Return [x, y] of the center of cell containing provided text 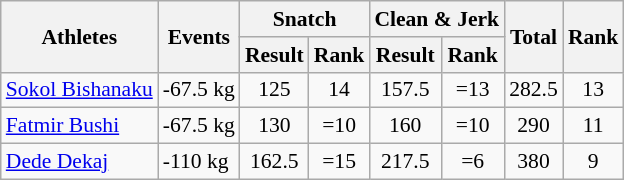
157.5 [405, 90]
Total [534, 36]
=15 [340, 162]
9 [594, 162]
282.5 [534, 90]
Dede Dekaj [80, 162]
13 [594, 90]
290 [534, 126]
=6 [472, 162]
160 [405, 126]
130 [274, 126]
Clean & Jerk [436, 19]
162.5 [274, 162]
Fatmir Bushi [80, 126]
11 [594, 126]
Sokol Bishanaku [80, 90]
380 [534, 162]
Events [199, 36]
Athletes [80, 36]
14 [340, 90]
=13 [472, 90]
Snatch [304, 19]
217.5 [405, 162]
125 [274, 90]
-110 kg [199, 162]
